From the cell containing the given text, extract its center point as (x, y) coordinate. 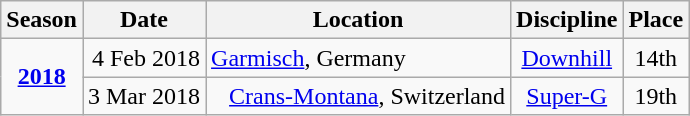
14th (656, 58)
Date (144, 20)
Discipline (567, 20)
Season (42, 20)
Super-G (567, 96)
19th (656, 96)
Downhill (567, 58)
Location (358, 20)
Garmisch, Germany (358, 58)
3 Mar 2018 (144, 96)
Crans-Montana, Switzerland (358, 96)
Place (656, 20)
2018 (42, 77)
4 Feb 2018 (144, 58)
